Output the [X, Y] coordinate of the center of the cell containing the given text.  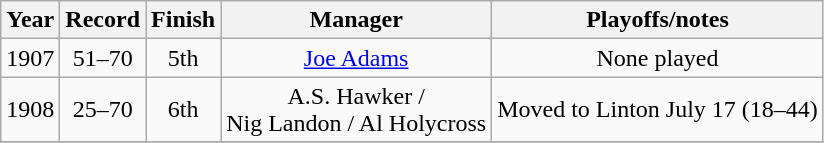
Playoffs/notes [658, 20]
Joe Adams [356, 58]
Manager [356, 20]
6th [184, 110]
Record [103, 20]
51–70 [103, 58]
Finish [184, 20]
None played [658, 58]
25–70 [103, 110]
Moved to Linton July 17 (18–44) [658, 110]
A.S. Hawker / Nig Landon / Al Holycross [356, 110]
Year [30, 20]
1907 [30, 58]
1908 [30, 110]
5th [184, 58]
